Search for the cell housing the specified text and yield its (x, y) center coordinate. 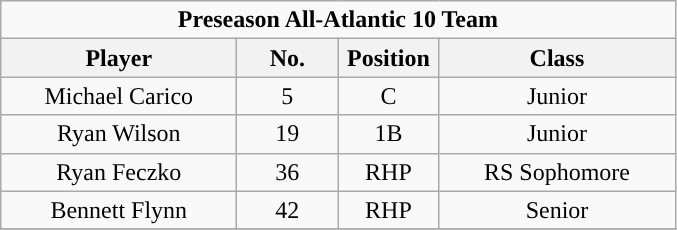
Ryan Wilson (119, 134)
C (388, 96)
RS Sophomore (557, 172)
Player (119, 58)
Preseason All-Atlantic 10 Team (338, 20)
19 (288, 134)
5 (288, 96)
Senior (557, 210)
No. (288, 58)
36 (288, 172)
Ryan Feczko (119, 172)
42 (288, 210)
Class (557, 58)
1B (388, 134)
Michael Carico (119, 96)
Position (388, 58)
Bennett Flynn (119, 210)
